Search for the cell housing the specified text and yield its [x, y] center coordinate. 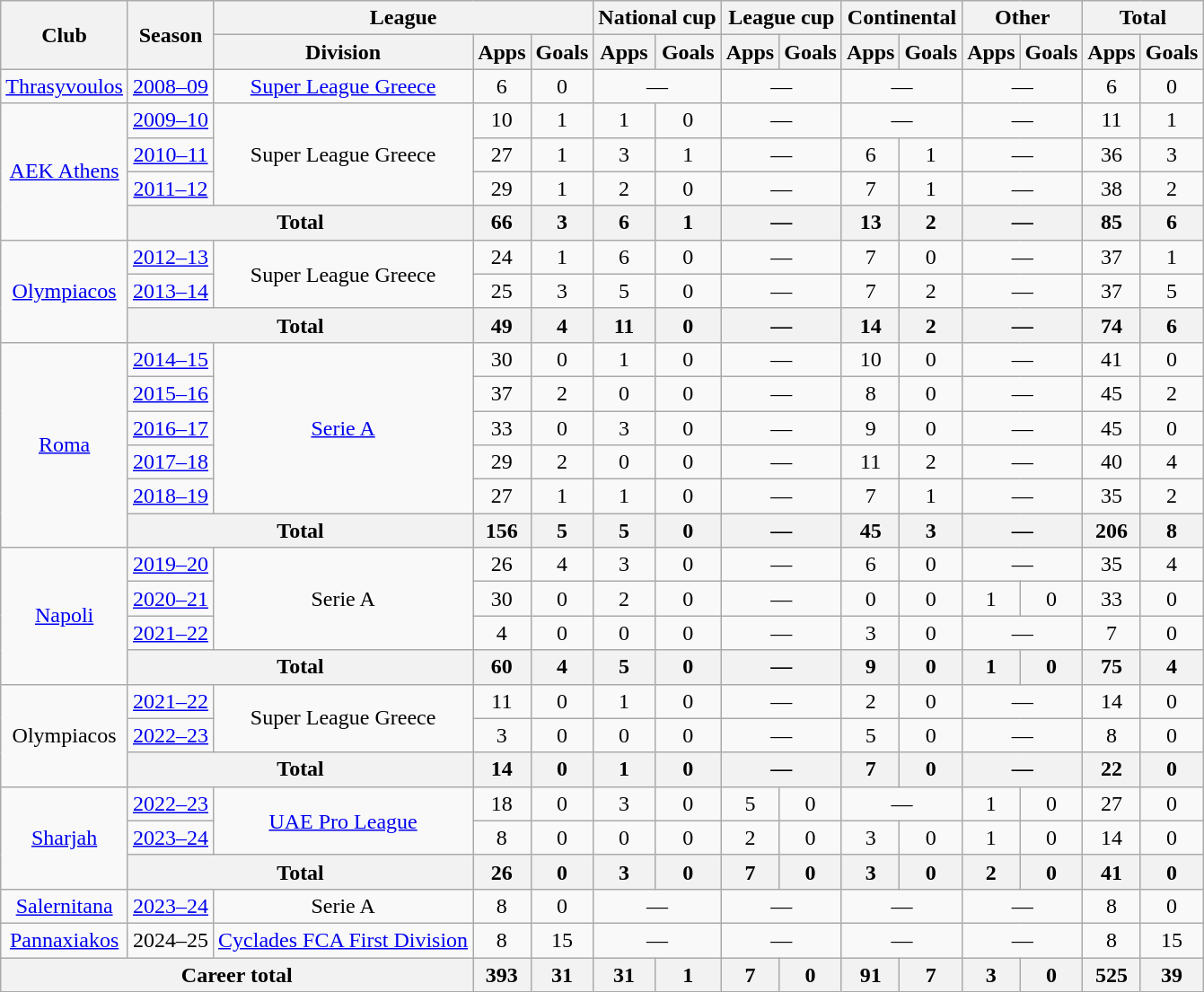
Roma [65, 444]
40 [1112, 462]
Thrasyvoulos [65, 86]
2019–20 [171, 565]
Cyclades FCA First Division [343, 940]
2018–19 [171, 496]
AEK Athens [65, 171]
2017–18 [171, 462]
Division [343, 52]
36 [1112, 154]
38 [1112, 189]
2008–09 [171, 86]
2020–21 [171, 599]
22 [1112, 769]
Career total [237, 974]
2011–12 [171, 189]
60 [502, 667]
2014–15 [171, 359]
Season [171, 35]
74 [1112, 325]
2015–16 [171, 393]
156 [502, 531]
66 [502, 223]
393 [502, 974]
49 [502, 325]
National cup [657, 18]
75 [1112, 667]
2016–17 [171, 428]
2010–11 [171, 154]
525 [1112, 974]
13 [870, 223]
85 [1112, 223]
18 [502, 803]
25 [502, 291]
League cup [781, 18]
Salernitana [65, 906]
Pannaxiakos [65, 940]
24 [502, 257]
91 [870, 974]
39 [1172, 974]
Sharjah [65, 838]
2009–10 [171, 120]
2024–25 [171, 940]
Continental [901, 18]
League [404, 18]
Club [65, 35]
2013–14 [171, 291]
Napoli [65, 616]
Other [1023, 18]
UAE Pro League [343, 821]
206 [1112, 531]
2012–13 [171, 257]
